Detect which cell encompasses the target text, then output its [x, y] center coordinate. 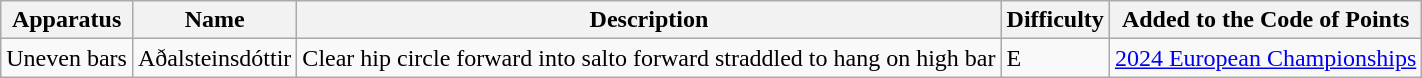
Aðalsteinsdóttir [214, 58]
2024 European Championships [1265, 58]
Apparatus [67, 20]
Difficulty [1055, 20]
Description [649, 20]
Uneven bars [67, 58]
Clear hip circle forward into salto forward straddled to hang on high bar [649, 58]
Name [214, 20]
E [1055, 58]
Added to the Code of Points [1265, 20]
